Return [x, y] of the center of cell containing provided text 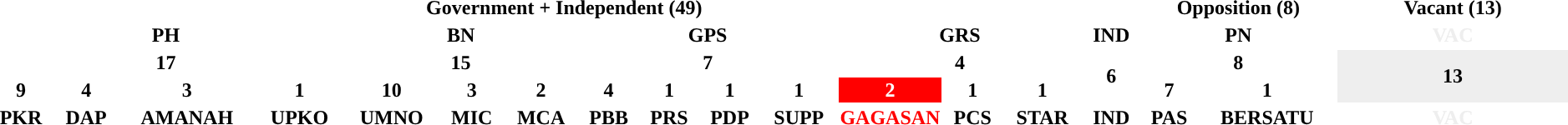
15 [461, 62]
13 [1453, 77]
BN [461, 35]
6 [1111, 77]
GPS [708, 35]
8 [1239, 62]
IND [1111, 35]
VAC [1453, 35]
GRS [960, 35]
PN [1239, 35]
10 [392, 90]
